Find where the given text appears and provide that cell's center as (x, y) coordinate. 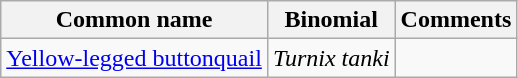
Binomial (331, 20)
Common name (134, 20)
Yellow-legged buttonquail (134, 58)
Turnix tanki (331, 58)
Comments (456, 20)
